Locate the cell with the specified text and output its [x, y] center coordinate. 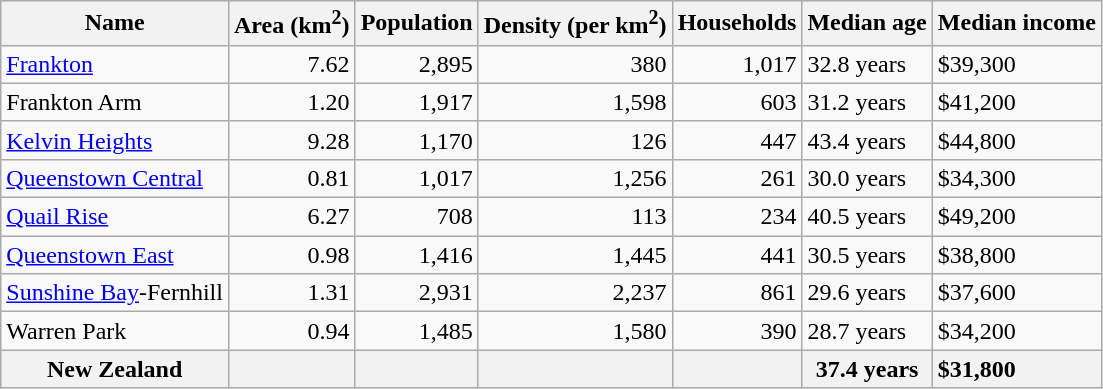
Population [416, 24]
2,895 [416, 64]
$41,200 [1016, 102]
1,485 [416, 331]
$31,800 [1016, 369]
29.6 years [867, 293]
Median age [867, 24]
$34,200 [1016, 331]
126 [575, 140]
$39,300 [1016, 64]
New Zealand [115, 369]
Name [115, 24]
31.2 years [867, 102]
Warren Park [115, 331]
6.27 [292, 217]
1.20 [292, 102]
1,598 [575, 102]
861 [737, 293]
0.81 [292, 178]
30.5 years [867, 255]
40.5 years [867, 217]
447 [737, 140]
7.62 [292, 64]
Queenstown East [115, 255]
0.94 [292, 331]
$37,600 [1016, 293]
32.8 years [867, 64]
9.28 [292, 140]
Density (per km2) [575, 24]
1,580 [575, 331]
$49,200 [1016, 217]
2,931 [416, 293]
Frankton [115, 64]
1,170 [416, 140]
$34,300 [1016, 178]
Sunshine Bay-Fernhill [115, 293]
43.4 years [867, 140]
Kelvin Heights [115, 140]
1,917 [416, 102]
Area (km2) [292, 24]
113 [575, 217]
$44,800 [1016, 140]
603 [737, 102]
28.7 years [867, 331]
261 [737, 178]
Median income [1016, 24]
$38,800 [1016, 255]
1,416 [416, 255]
234 [737, 217]
1.31 [292, 293]
Queenstown Central [115, 178]
30.0 years [867, 178]
1,256 [575, 178]
Quail Rise [115, 217]
2,237 [575, 293]
1,445 [575, 255]
390 [737, 331]
441 [737, 255]
380 [575, 64]
708 [416, 217]
Households [737, 24]
Frankton Arm [115, 102]
0.98 [292, 255]
37.4 years [867, 369]
